Search for the cell housing the specified text and yield its (X, Y) center coordinate. 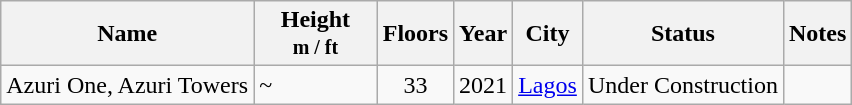
Year (484, 34)
33 (415, 85)
City (548, 34)
Azuri One, Azuri Towers (128, 85)
Floors (415, 34)
Status (682, 34)
Heightm / ft (316, 34)
2021 (484, 85)
Under Construction (682, 85)
Notes (817, 34)
Name (128, 34)
Lagos (548, 85)
~ (316, 85)
